Detect which cell encompasses the target text, then output its (X, Y) center coordinate. 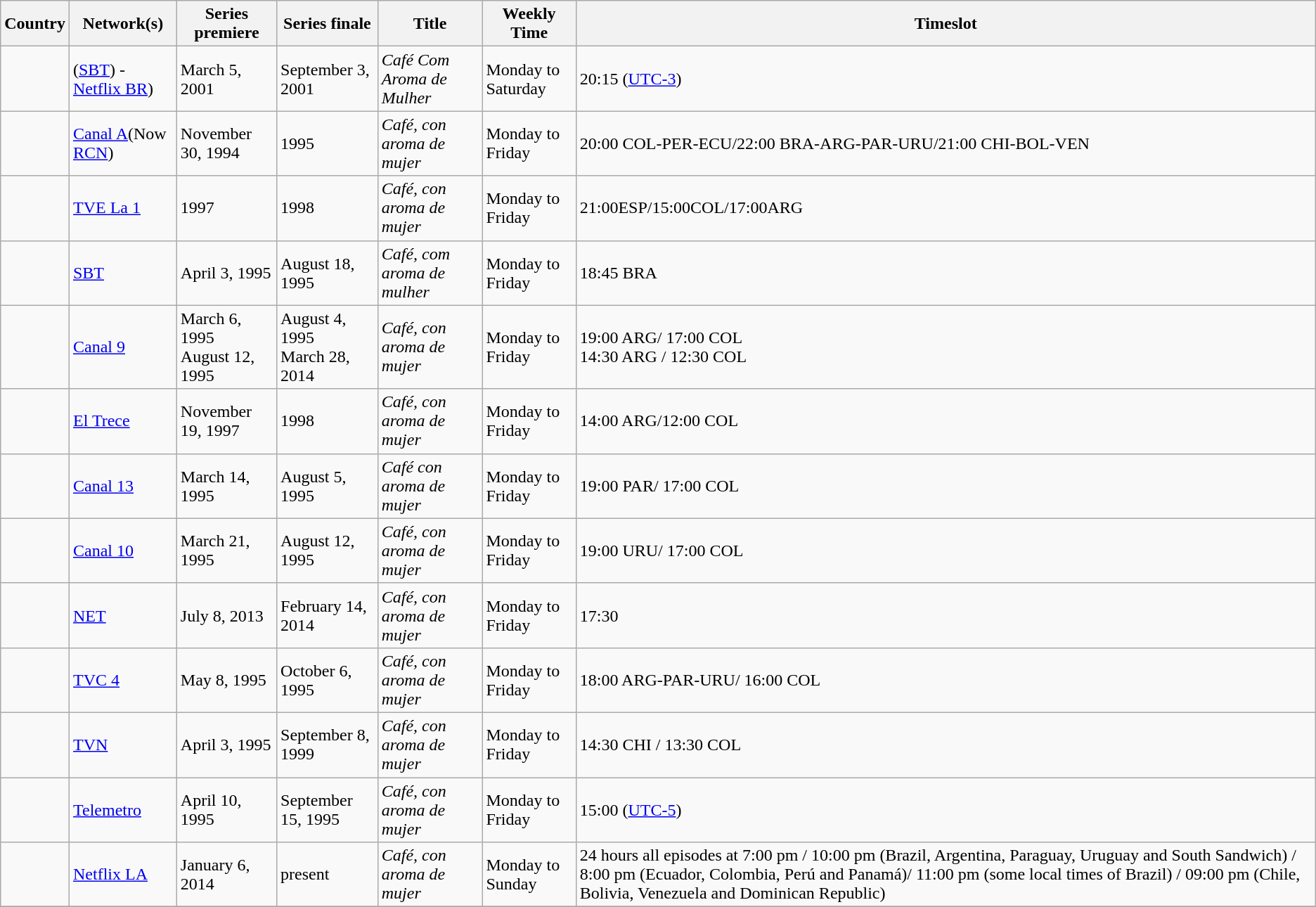
March 5, 2001 (226, 79)
July 8, 2013 (226, 615)
August 5, 1995 (328, 486)
Monday to Saturday (529, 79)
20:00 COL-PER-ECU/22:00 BRA-ARG-PAR-URU/21:00 CHI-BOL-VEN (946, 143)
Country (35, 24)
Series finale (328, 24)
1997 (226, 208)
14:30 CHI / 13:30 COL (946, 745)
14:00 ARG/12:00 COL (946, 421)
Canal A(Now RCN) (122, 143)
November 30, 1994 (226, 143)
TVC 4 (122, 680)
August 18, 1995 (328, 273)
Café, com aroma de mulher (430, 273)
Telemetro (122, 810)
April 10, 1995 (226, 810)
18:00 ARG-PAR-URU/ 16:00 COL (946, 680)
October 6, 1995 (328, 680)
1995 (328, 143)
Network(s) (122, 24)
Monday to Sunday (529, 875)
September 8, 1999 (328, 745)
Timeslot (946, 24)
19:00 PAR/ 17:00 COL (946, 486)
TVN (122, 745)
August 4, 1995March 28, 2014 (328, 347)
Canal 13 (122, 486)
March 21, 1995 (226, 551)
Canal 10 (122, 551)
19:00 URU/ 17:00 COL (946, 551)
Netflix LA (122, 875)
September 3, 2001 (328, 79)
20:15 (UTC-3) (946, 79)
19:00 ARG/ 17:00 COL14:30 ARG / 12:30 COL (946, 347)
NET (122, 615)
January 6, 2014 (226, 875)
21:00ESP/15:00COL/17:00ARG (946, 208)
El Trece (122, 421)
Café con aroma de mujer (430, 486)
Canal 9 (122, 347)
TVE La 1 (122, 208)
present (328, 875)
March 14, 1995 (226, 486)
Title (430, 24)
February 14, 2014 (328, 615)
SBT (122, 273)
March 6, 1995August 12, 1995 (226, 347)
(SBT) - Netflix BR) (122, 79)
15:00 (UTC-5) (946, 810)
May 8, 1995 (226, 680)
August 12, 1995 (328, 551)
Weekly Time (529, 24)
Café Com Aroma de Mulher (430, 79)
18:45 BRA (946, 273)
November 19, 1997 (226, 421)
17:30 (946, 615)
Series premiere (226, 24)
September 15, 1995 (328, 810)
